Identify which cell holds the provided text, then report its [X, Y] central coordinate. 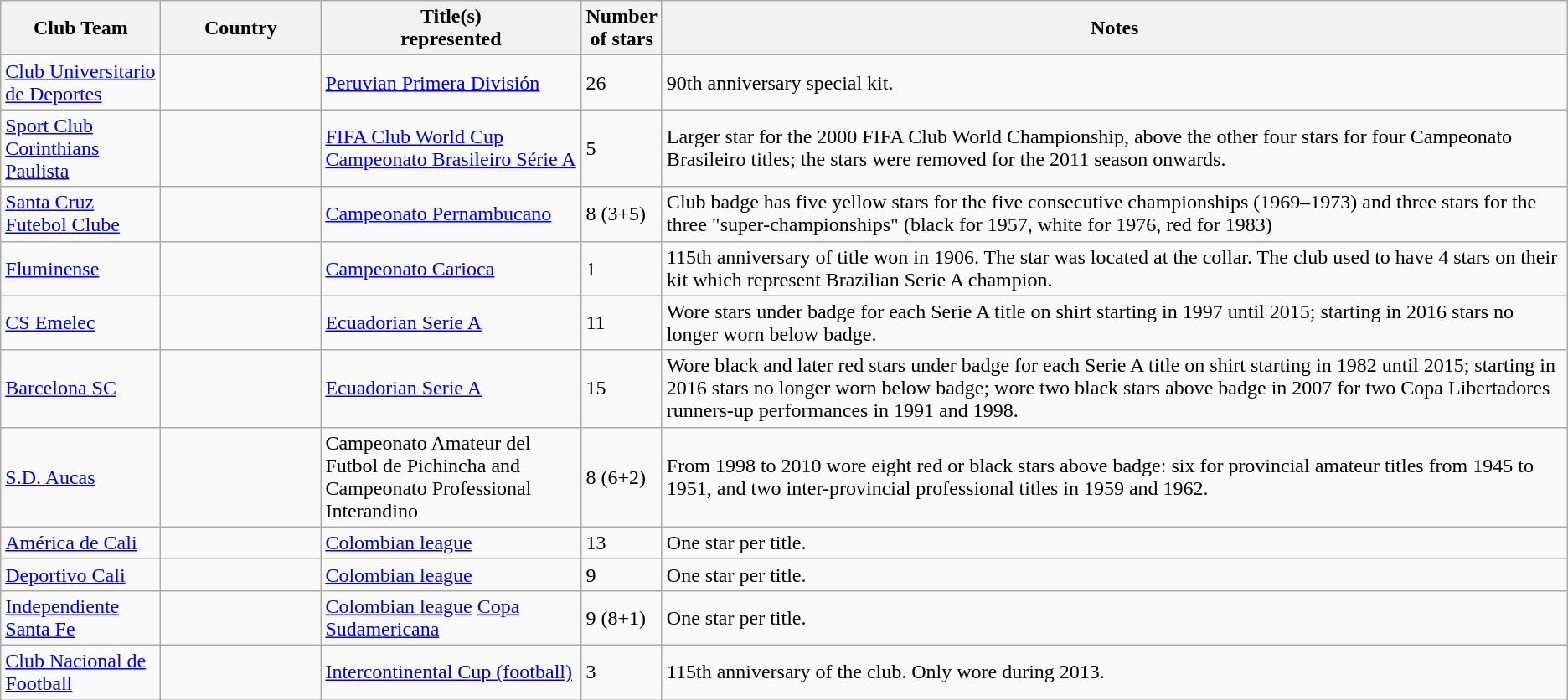
Santa Cruz Futebol Clube [80, 214]
Campeonato Pernambucano [451, 214]
115th anniversary of the club. Only wore during 2013. [1114, 672]
Intercontinental Cup (football) [451, 672]
Independiente Santa Fe [80, 618]
Club Nacional de Football [80, 672]
CS Emelec [80, 323]
1 [622, 268]
5 [622, 148]
Club Universitario de Deportes [80, 82]
Numberof stars [622, 28]
Peruvian Primera División [451, 82]
Campeonato Carioca [451, 268]
FIFA Club World Cup Campeonato Brasileiro Série A [451, 148]
Notes [1114, 28]
9 (8+1) [622, 618]
90th anniversary special kit. [1114, 82]
América de Cali [80, 543]
Deportivo Cali [80, 574]
13 [622, 543]
Club Team [80, 28]
8 (6+2) [622, 477]
8 (3+5) [622, 214]
Wore stars under badge for each Serie A title on shirt starting in 1997 until 2015; starting in 2016 stars no longer worn below badge. [1114, 323]
Fluminense [80, 268]
11 [622, 323]
Sport Club Corinthians Paulista [80, 148]
Country [241, 28]
26 [622, 82]
Title(s)represented [451, 28]
Colombian league Copa Sudamericana [451, 618]
Barcelona SC [80, 389]
3 [622, 672]
15 [622, 389]
S.D. Aucas [80, 477]
Campeonato Amateur del Futbol de Pichincha and Campeonato Professional Interandino [451, 477]
9 [622, 574]
